From the cell containing the given text, extract its center point as (X, Y) coordinate. 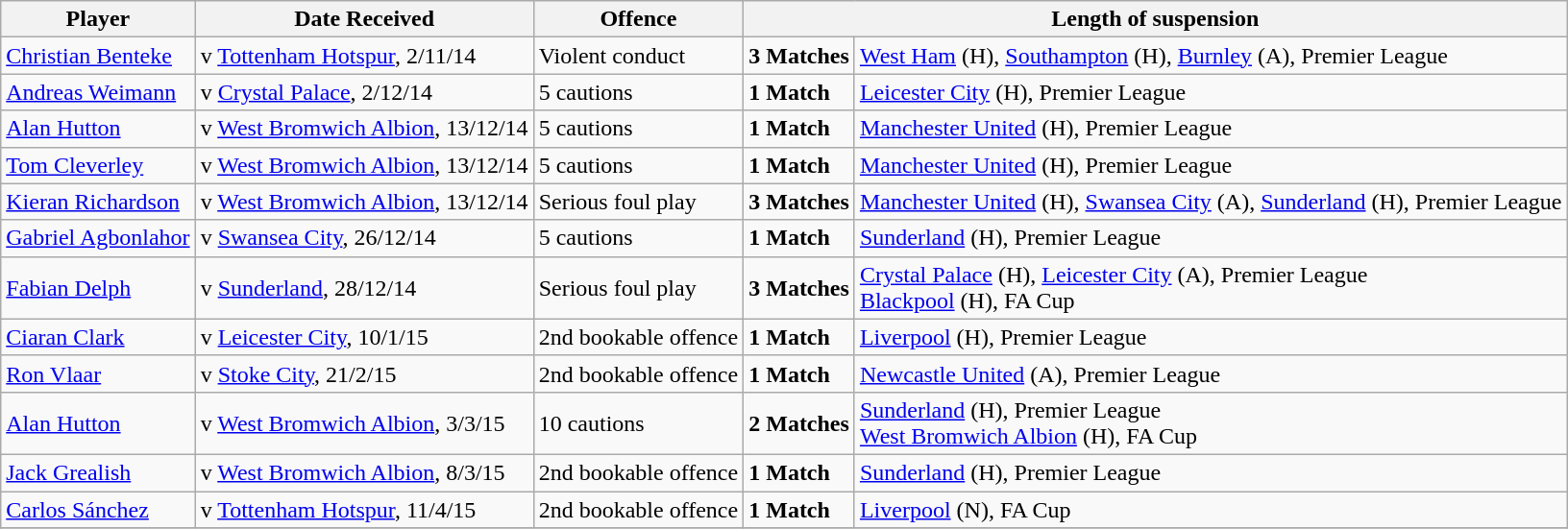
Manchester United (H), Swansea City (A), Sunderland (H), Premier League (1211, 202)
Violent conduct (638, 56)
Kieran Richardson (98, 202)
Christian Benteke (98, 56)
Fabian Delph (98, 288)
Ron Vlaar (98, 373)
West Ham (H), Southampton (H), Burnley (A), Premier League (1211, 56)
Ciaran Clark (98, 337)
Offence (638, 19)
v Crystal Palace, 2/12/14 (364, 92)
v Sunderland, 28/12/14 (364, 288)
Andreas Weimann (98, 92)
v Leicester City, 10/1/15 (364, 337)
v West Bromwich Albion, 3/3/15 (364, 422)
Carlos Sánchez (98, 510)
v Stoke City, 21/2/15 (364, 373)
2 Matches (799, 422)
10 cautions (638, 422)
Length of suspension (1155, 19)
Leicester City (H), Premier League (1211, 92)
v Tottenham Hotspur, 2/11/14 (364, 56)
Tom Cleverley (98, 165)
Newcastle United (A), Premier League (1211, 373)
Gabriel Agbonlahor (98, 238)
Player (98, 19)
Crystal Palace (H), Leicester City (A), Premier LeagueBlackpool (H), FA Cup (1211, 288)
Liverpool (H), Premier League (1211, 337)
v West Bromwich Albion, 8/3/15 (364, 472)
Jack Grealish (98, 472)
Date Received (364, 19)
v Tottenham Hotspur, 11/4/15 (364, 510)
Sunderland (H), Premier LeagueWest Bromwich Albion (H), FA Cup (1211, 422)
Liverpool (N), FA Cup (1211, 510)
v Swansea City, 26/12/14 (364, 238)
